From the cell containing the given text, extract its center point as (x, y) coordinate. 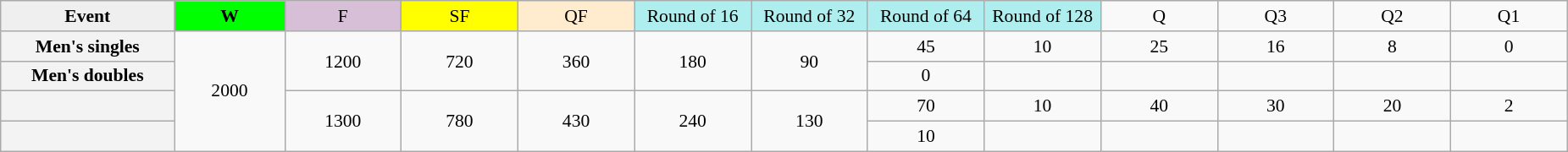
360 (576, 61)
Event (88, 16)
45 (926, 46)
QF (576, 16)
2 (1509, 106)
Men's singles (88, 46)
Men's doubles (88, 76)
1200 (343, 61)
1300 (343, 122)
Q (1159, 16)
20 (1393, 106)
720 (460, 61)
430 (576, 122)
25 (1159, 46)
8 (1393, 46)
780 (460, 122)
240 (693, 122)
70 (926, 106)
Round of 64 (926, 16)
130 (809, 122)
F (343, 16)
Round of 128 (1043, 16)
180 (693, 61)
Round of 32 (809, 16)
Q1 (1509, 16)
30 (1276, 106)
W (230, 16)
40 (1159, 106)
Q3 (1276, 16)
SF (460, 16)
Round of 16 (693, 16)
16 (1276, 46)
2000 (230, 91)
Q2 (1393, 16)
90 (809, 61)
